Determine the (x, y) coordinate at the center of the cell enclosing the given text.  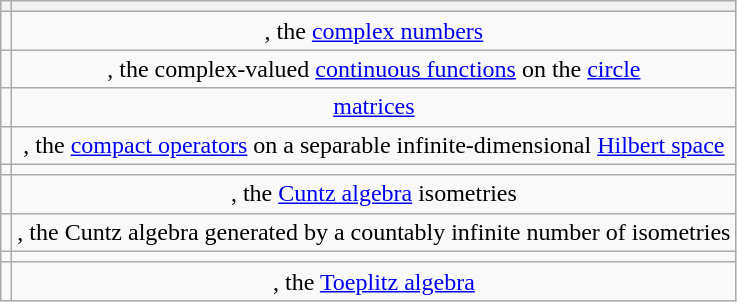
, the compact operators on a separable infinite-dimensional Hilbert space (374, 145)
, the Toeplitz algebra (374, 281)
, the Cuntz algebra isometries (374, 194)
, the complex numbers (374, 31)
, the complex-valued continuous functions on the circle (374, 69)
, the Cuntz algebra generated by a countably infinite number of isometries (374, 232)
matrices (374, 107)
